For the text-containing cell, return its midpoint in (x, y) coordinate format. 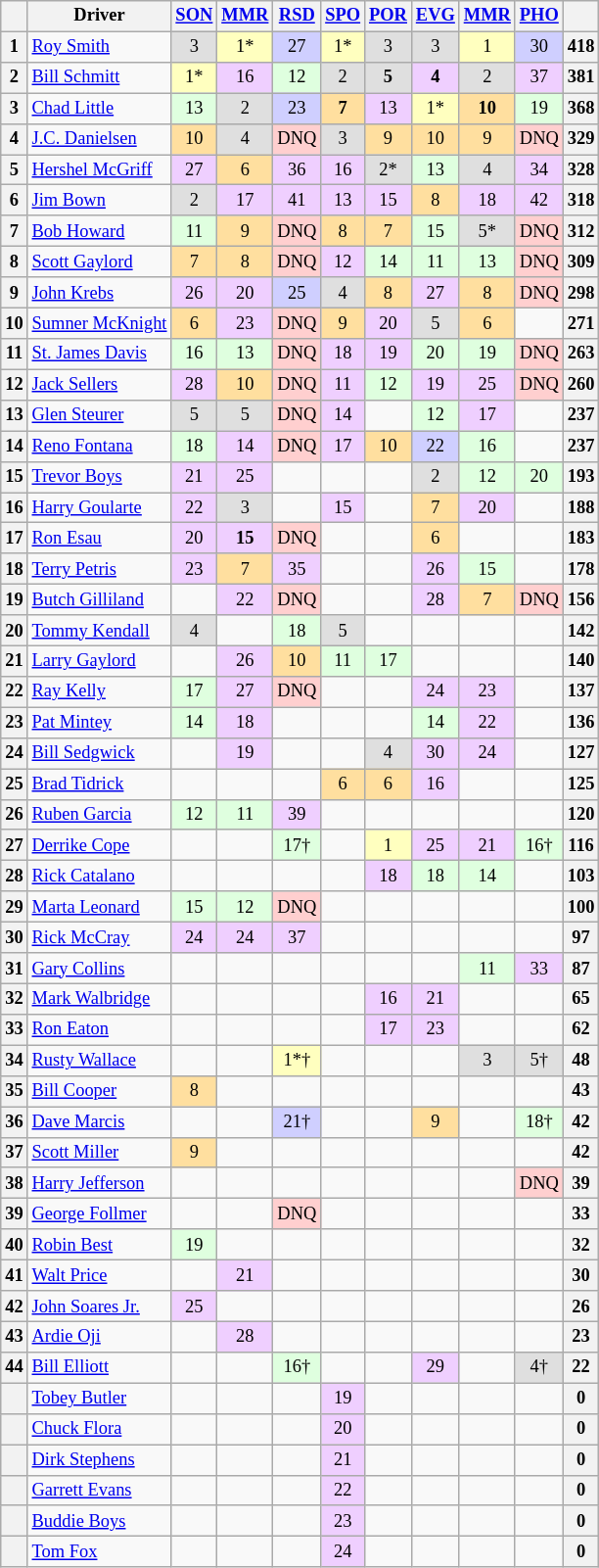
137 (581, 691)
Bill Schmitt (100, 78)
RSD (298, 16)
418 (581, 47)
38 (14, 1183)
260 (581, 384)
Chuck Flora (100, 1430)
Marta Leonard (100, 907)
Roy Smith (100, 47)
142 (581, 631)
Gary Collins (100, 968)
65 (581, 999)
Tom Fox (100, 1551)
Jack Sellers (100, 384)
St. James Davis (100, 355)
Mark Walbridge (100, 999)
140 (581, 662)
31 (14, 968)
368 (581, 108)
Tobey Butler (100, 1399)
127 (581, 754)
263 (581, 355)
PHO (538, 16)
Bill Cooper (100, 1091)
Glen Steurer (100, 415)
Ron Esau (100, 539)
188 (581, 507)
Driver (100, 16)
SON (194, 16)
100 (581, 907)
Chad Little (100, 108)
John Krebs (100, 292)
1*† (298, 1060)
156 (581, 599)
Rick McCray (100, 938)
4† (538, 1367)
309 (581, 262)
271 (581, 323)
Brad Tidrick (100, 784)
Scott Miller (100, 1152)
87 (581, 968)
Ruben Garcia (100, 815)
Dave Marcis (100, 1122)
Ron Eaton (100, 1030)
312 (581, 231)
Reno Fontana (100, 447)
178 (581, 570)
183 (581, 539)
17† (298, 846)
Ray Kelly (100, 691)
POR (389, 16)
116 (581, 846)
Ardie Oji (100, 1338)
Walt Price (100, 1275)
Bill Sedgwick (100, 754)
5† (538, 1060)
381 (581, 78)
62 (581, 1030)
Terry Petris (100, 570)
318 (581, 200)
125 (581, 784)
Hershel McGriff (100, 170)
120 (581, 815)
44 (14, 1367)
Garrett Evans (100, 1491)
EVG (435, 16)
Sumner McKnight (100, 323)
48 (581, 1060)
40 (14, 1244)
Pat Mintey (100, 723)
193 (581, 476)
J.C. Danielsen (100, 139)
103 (581, 876)
Derrike Cope (100, 846)
Jim Bown (100, 200)
Rick Catalano (100, 876)
5* (487, 231)
Buddie Boys (100, 1522)
Dirk Stephens (100, 1459)
328 (581, 170)
2* (389, 170)
136 (581, 723)
298 (581, 292)
Bill Elliott (100, 1367)
Butch Gilliland (100, 599)
Larry Gaylord (100, 662)
Bob Howard (100, 231)
21† (298, 1122)
Trevor Boys (100, 476)
Rusty Wallace (100, 1060)
97 (581, 938)
Robin Best (100, 1244)
Scott Gaylord (100, 262)
329 (581, 139)
George Follmer (100, 1214)
John Soares Jr. (100, 1307)
Harry Jefferson (100, 1183)
18† (538, 1122)
Tommy Kendall (100, 631)
SPO (343, 16)
Harry Goularte (100, 507)
